From the cell containing the given text, extract its center point as [X, Y] coordinate. 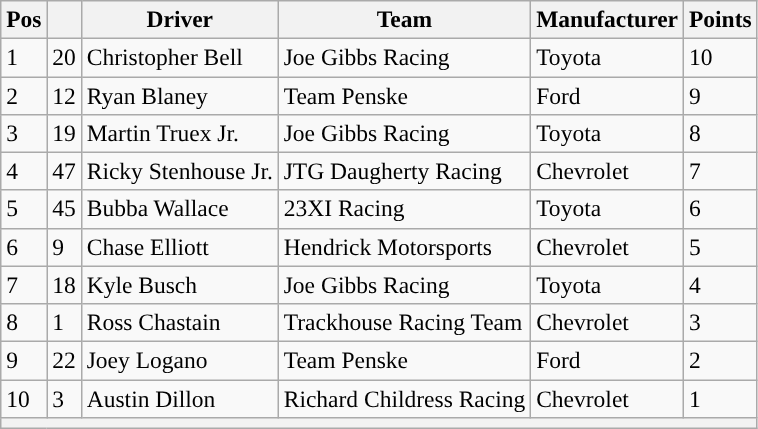
Manufacturer [608, 19]
Hendrick Motorsports [404, 247]
Richard Childress Racing [404, 398]
Ross Chastain [180, 322]
Kyle Busch [180, 285]
Team [404, 19]
Joey Logano [180, 360]
Ryan Blaney [180, 95]
Christopher Bell [180, 57]
Austin Dillon [180, 398]
Ricky Stenhouse Jr. [180, 171]
Points [720, 19]
Pos [24, 19]
Bubba Wallace [180, 209]
12 [64, 95]
19 [64, 133]
47 [64, 171]
45 [64, 209]
Driver [180, 19]
JTG Daugherty Racing [404, 171]
Chase Elliott [180, 247]
Trackhouse Racing Team [404, 322]
18 [64, 285]
20 [64, 57]
23XI Racing [404, 209]
22 [64, 360]
Martin Truex Jr. [180, 133]
